Search for the cell housing the specified text and yield its (X, Y) center coordinate. 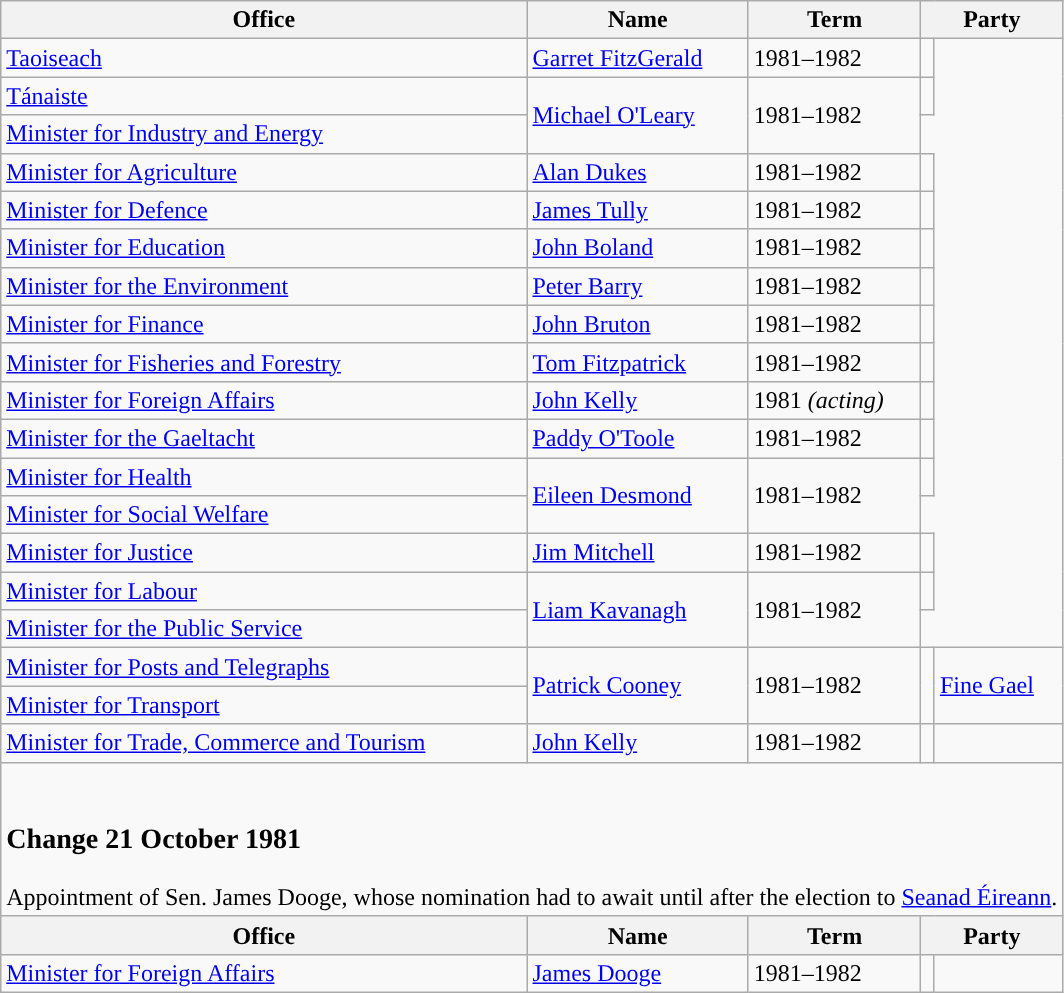
Minister for Fisheries and Forestry (264, 362)
Tom Fitzpatrick (638, 362)
Minister for Defence (264, 210)
Minister for Health (264, 477)
Alan Dukes (638, 172)
Peter Barry (638, 286)
Minister for Transport (264, 705)
Minister for Posts and Telegraphs (264, 667)
Jim Mitchell (638, 553)
Michael O'Leary (638, 115)
John Boland (638, 248)
Minister for Justice (264, 553)
Minister for the Gaeltacht (264, 438)
Patrick Cooney (638, 686)
Fine Gael (998, 686)
Minister for Labour (264, 591)
Liam Kavanagh (638, 610)
Tánaiste (264, 96)
Minister for Social Welfare (264, 515)
Garret FitzGerald (638, 58)
James Dooge (638, 973)
Change 21 October 1981Appointment of Sen. James Dooge, whose nomination had to await until after the election to Seanad Éireann. (532, 839)
Minister for Agriculture (264, 172)
Taoiseach (264, 58)
Minister for Trade, Commerce and Tourism (264, 743)
Paddy O'Toole (638, 438)
Minister for the Public Service (264, 629)
James Tully (638, 210)
Minister for Finance (264, 324)
Minister for the Environment (264, 286)
John Bruton (638, 324)
Minister for Industry and Energy (264, 134)
Eileen Desmond (638, 496)
Minister for Education (264, 248)
1981 (acting) (834, 400)
